For the text-containing cell, return its midpoint in (x, y) coordinate format. 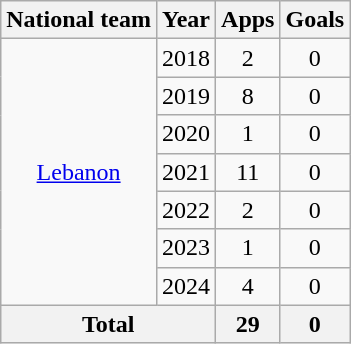
2018 (186, 58)
11 (248, 172)
National team (79, 20)
Goals (315, 20)
2020 (186, 134)
Apps (248, 20)
2019 (186, 96)
Total (108, 324)
8 (248, 96)
2021 (186, 172)
2023 (186, 248)
2022 (186, 210)
Lebanon (79, 172)
Year (186, 20)
2024 (186, 286)
29 (248, 324)
4 (248, 286)
